Find where the given text appears and provide that cell's center as (x, y) coordinate. 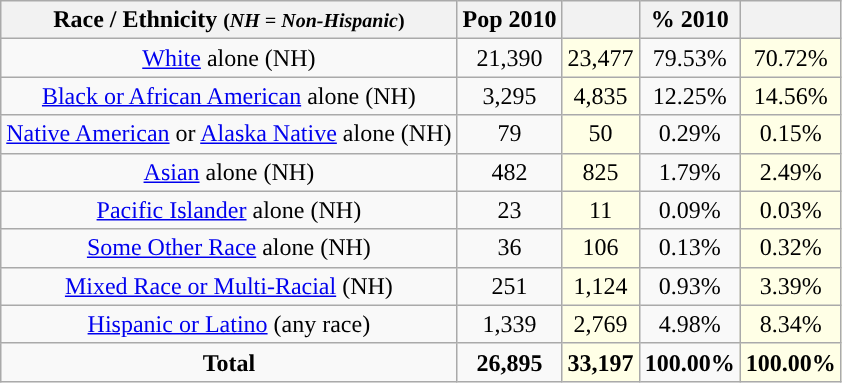
79.53% (690, 58)
0.29% (690, 134)
Pacific Islander alone (NH) (229, 210)
11 (600, 210)
3.39% (790, 286)
33,197 (600, 362)
Mixed Race or Multi-Racial (NH) (229, 286)
0.09% (690, 210)
251 (510, 286)
Total (229, 362)
14.56% (790, 96)
482 (510, 172)
Some Other Race alone (NH) (229, 248)
79 (510, 134)
% 2010 (690, 20)
Hispanic or Latino (any race) (229, 324)
Black or African American alone (NH) (229, 96)
8.34% (790, 324)
825 (600, 172)
0.93% (690, 286)
23 (510, 210)
4,835 (600, 96)
2.49% (790, 172)
White alone (NH) (229, 58)
3,295 (510, 96)
23,477 (600, 58)
1,339 (510, 324)
4.98% (690, 324)
2,769 (600, 324)
1.79% (690, 172)
1,124 (600, 286)
50 (600, 134)
36 (510, 248)
106 (600, 248)
0.03% (790, 210)
Asian alone (NH) (229, 172)
0.32% (790, 248)
12.25% (690, 96)
Native American or Alaska Native alone (NH) (229, 134)
0.15% (790, 134)
0.13% (690, 248)
Race / Ethnicity (NH = Non-Hispanic) (229, 20)
70.72% (790, 58)
26,895 (510, 362)
Pop 2010 (510, 20)
21,390 (510, 58)
